Return the (x, y) coordinate for the center point of the cell that contains the specified text.  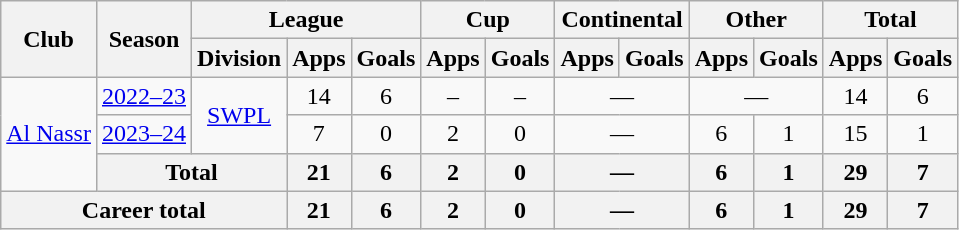
Career total (144, 210)
Division (240, 58)
2023–24 (144, 134)
Al Nassr (49, 134)
Cup (488, 20)
Season (144, 39)
2022–23 (144, 96)
15 (855, 134)
League (306, 20)
Other (756, 20)
Continental (622, 20)
SWPL (240, 115)
Club (49, 39)
